Detect which cell encompasses the target text, then output its [x, y] center coordinate. 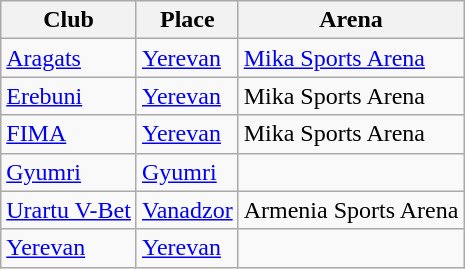
Erebuni [69, 96]
Arena [351, 20]
Vanadzor [187, 210]
Armenia Sports Arena [351, 210]
Place [187, 20]
Urartu V-Bet [69, 210]
Club [69, 20]
Aragats [69, 58]
FIMA [69, 134]
